Pinpoint the cell where the given text exists, returning its [x, y] midpoint coordinate. 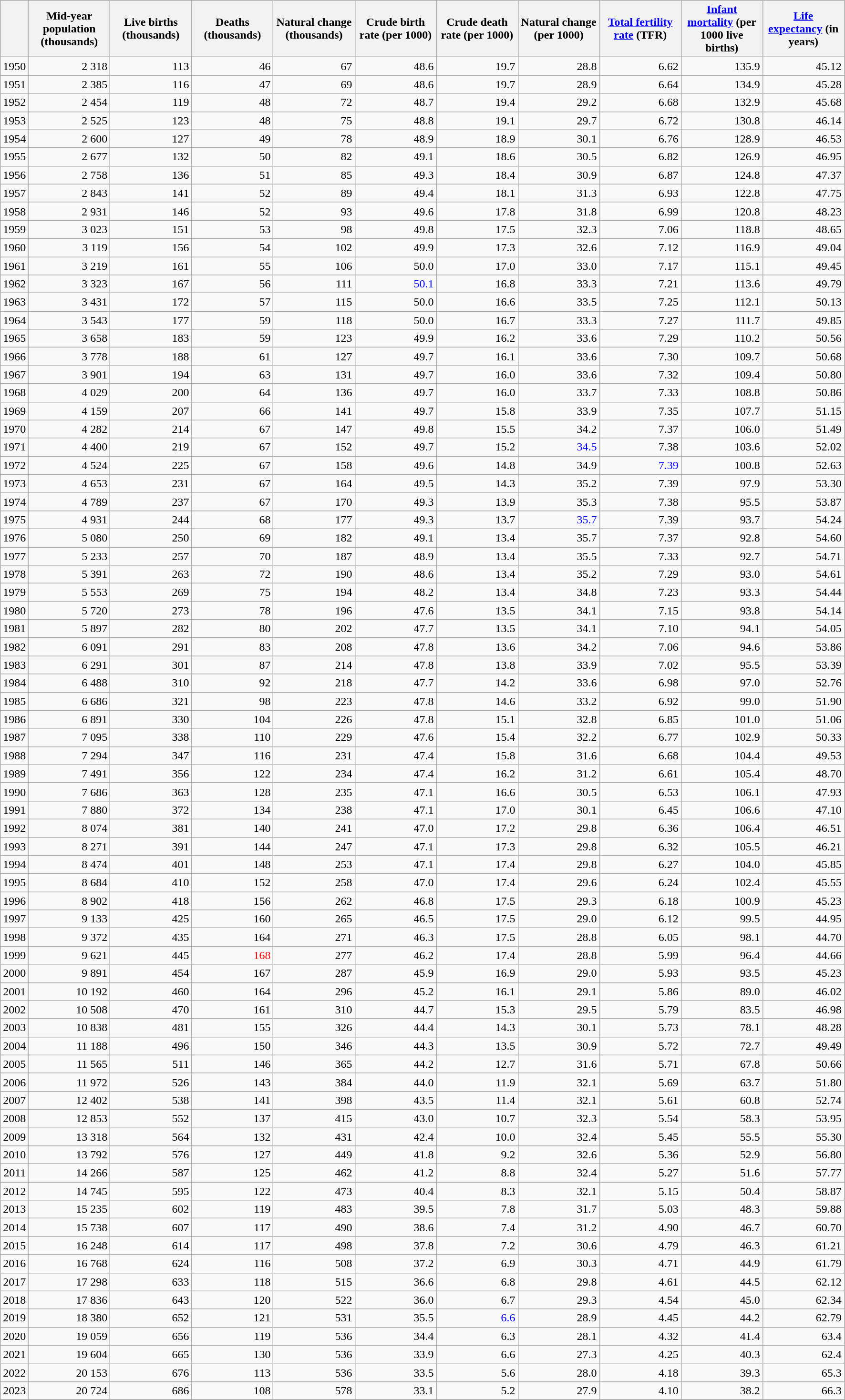
Live births (thousands) [151, 29]
4 653 [70, 483]
4 931 [70, 520]
49.4 [396, 193]
50.1 [396, 284]
65.3 [803, 1372]
1982 [14, 647]
93.8 [722, 611]
131 [314, 375]
183 [151, 338]
6 891 [70, 719]
102.4 [722, 883]
53.39 [803, 665]
602 [151, 1209]
1970 [14, 429]
125 [233, 1173]
2003 [14, 1028]
63.7 [722, 1082]
3 901 [70, 375]
676 [151, 1372]
47.10 [803, 810]
53.30 [803, 483]
5.45 [640, 1137]
6.8 [477, 1282]
5.99 [640, 955]
44.3 [396, 1046]
30.6 [559, 1246]
241 [314, 828]
1968 [14, 393]
235 [314, 792]
6.24 [640, 883]
346 [314, 1046]
130.8 [722, 121]
89 [314, 193]
1961 [14, 266]
1981 [14, 629]
4.54 [640, 1300]
531 [314, 1318]
51.06 [803, 719]
120 [233, 1300]
1963 [14, 302]
Natural change (thousands) [314, 29]
330 [151, 719]
9 372 [70, 937]
48.2 [396, 593]
55.30 [803, 1137]
3 323 [70, 284]
60.8 [722, 1100]
6.12 [640, 919]
109.7 [722, 357]
109.4 [722, 375]
63 [233, 375]
282 [151, 629]
5.93 [640, 973]
470 [151, 1010]
108 [233, 1390]
46.5 [396, 919]
132.9 [722, 102]
98.1 [722, 937]
1988 [14, 756]
32.8 [559, 719]
1986 [14, 719]
20 153 [70, 1372]
418 [151, 901]
6.62 [640, 66]
44.9 [722, 1264]
100.8 [722, 465]
58.3 [722, 1118]
83 [233, 647]
5.72 [640, 1046]
134.9 [722, 84]
93.5 [722, 973]
564 [151, 1137]
46.51 [803, 828]
130 [233, 1354]
33.1 [396, 1390]
Total fertility rate (TFR) [640, 29]
425 [151, 919]
52.9 [722, 1155]
6.99 [640, 211]
172 [151, 302]
78.1 [722, 1028]
Natural change (per 1000) [559, 29]
115 [314, 302]
1971 [14, 447]
9 621 [70, 955]
2023 [14, 1390]
14 266 [70, 1173]
2002 [14, 1010]
1999 [14, 955]
36.0 [396, 1300]
356 [151, 774]
61.79 [803, 1264]
287 [314, 973]
6 291 [70, 665]
2011 [14, 1173]
15.1 [477, 719]
110.2 [722, 338]
188 [151, 357]
1960 [14, 247]
64 [233, 393]
105.4 [722, 774]
2005 [14, 1064]
126.9 [722, 157]
128 [233, 792]
94.1 [722, 629]
49.49 [803, 1046]
55 [233, 266]
82 [314, 157]
106.4 [722, 828]
5.36 [640, 1155]
1990 [14, 792]
44.7 [396, 1010]
7.23 [640, 593]
6.18 [640, 901]
15 235 [70, 1209]
12 853 [70, 1118]
49.04 [803, 247]
473 [314, 1191]
41.2 [396, 1173]
1984 [14, 683]
1980 [14, 611]
15 738 [70, 1227]
490 [314, 1227]
5.54 [640, 1118]
5.27 [640, 1173]
11.9 [477, 1082]
5.79 [640, 1010]
6 091 [70, 647]
66 [233, 411]
1966 [14, 357]
34.4 [396, 1336]
102 [314, 247]
45.85 [803, 865]
7 294 [70, 756]
48.28 [803, 1028]
511 [151, 1064]
104 [233, 719]
54.71 [803, 556]
2 758 [70, 175]
6.45 [640, 810]
46.14 [803, 121]
3 778 [70, 357]
4.61 [640, 1282]
10 192 [70, 991]
4.79 [640, 1246]
5.69 [640, 1082]
2008 [14, 1118]
686 [151, 1390]
2012 [14, 1191]
16.8 [477, 284]
18.1 [477, 193]
18.9 [477, 139]
31.7 [559, 1209]
104.4 [722, 756]
223 [314, 701]
44.95 [803, 919]
62.79 [803, 1318]
14.2 [477, 683]
99.0 [722, 701]
6.72 [640, 121]
15.3 [477, 1010]
257 [151, 556]
48.23 [803, 211]
2019 [14, 1318]
124.8 [722, 175]
202 [314, 629]
16 248 [70, 1246]
41.8 [396, 1155]
101.0 [722, 719]
219 [151, 447]
46.7 [722, 1227]
13 318 [70, 1137]
6.76 [640, 139]
93.3 [722, 593]
5 897 [70, 629]
265 [314, 919]
51.80 [803, 1082]
6.27 [640, 865]
52.63 [803, 465]
11 972 [70, 1082]
7 686 [70, 792]
6.32 [640, 846]
6.77 [640, 737]
4 159 [70, 411]
18.6 [477, 157]
271 [314, 937]
96.4 [722, 955]
338 [151, 737]
6.93 [640, 193]
158 [314, 465]
187 [314, 556]
170 [314, 501]
391 [151, 846]
3 119 [70, 247]
17 298 [70, 1282]
4 282 [70, 429]
1979 [14, 593]
1956 [14, 175]
2 454 [70, 102]
140 [233, 828]
15.5 [477, 429]
61.21 [803, 1246]
50.80 [803, 375]
5.71 [640, 1064]
6 488 [70, 683]
4 789 [70, 501]
53 [233, 229]
89.0 [722, 991]
168 [233, 955]
238 [314, 810]
321 [151, 701]
100.9 [722, 901]
80 [233, 629]
44.66 [803, 955]
365 [314, 1064]
5.6 [477, 1372]
526 [151, 1082]
2 525 [70, 121]
262 [314, 901]
45.55 [803, 883]
2010 [14, 1155]
50.68 [803, 357]
398 [314, 1100]
5 233 [70, 556]
48.70 [803, 774]
70 [233, 556]
58.87 [803, 1191]
51.6 [722, 1173]
234 [314, 774]
431 [314, 1137]
13.7 [477, 520]
54.14 [803, 611]
135.9 [722, 66]
46.21 [803, 846]
31.8 [559, 211]
7.12 [640, 247]
1993 [14, 846]
8 074 [70, 828]
656 [151, 1336]
52.76 [803, 683]
44.5 [722, 1282]
208 [314, 647]
104.0 [722, 865]
29.6 [559, 883]
7.25 [640, 302]
49.85 [803, 320]
87 [233, 665]
106.1 [722, 792]
5.2 [477, 1390]
8 474 [70, 865]
498 [314, 1246]
17.8 [477, 211]
1997 [14, 919]
296 [314, 991]
6.53 [640, 792]
578 [314, 1390]
2013 [14, 1209]
97.0 [722, 683]
40.4 [396, 1191]
4 400 [70, 447]
43.5 [396, 1100]
6.9 [477, 1264]
29.2 [559, 102]
47.75 [803, 193]
45.28 [803, 84]
105.5 [722, 846]
6.61 [640, 774]
435 [151, 937]
6 686 [70, 701]
20 724 [70, 1390]
97.9 [722, 483]
14 745 [70, 1191]
3 431 [70, 302]
1962 [14, 284]
381 [151, 828]
29.1 [559, 991]
18.4 [477, 175]
48.8 [396, 121]
633 [151, 1282]
8.8 [477, 1173]
291 [151, 647]
5.73 [640, 1028]
481 [151, 1028]
13 792 [70, 1155]
68 [233, 520]
5.86 [640, 991]
7 491 [70, 774]
652 [151, 1318]
410 [151, 883]
29.5 [559, 1010]
11 188 [70, 1046]
19 604 [70, 1354]
99.5 [722, 919]
72.7 [722, 1046]
1976 [14, 538]
4.18 [640, 1372]
1985 [14, 701]
46 [233, 66]
51.15 [803, 411]
27.9 [559, 1390]
7.02 [640, 665]
115.1 [722, 266]
7.30 [640, 357]
49.45 [803, 266]
8 902 [70, 901]
85 [314, 175]
5 553 [70, 593]
1977 [14, 556]
1996 [14, 901]
1973 [14, 483]
11 565 [70, 1064]
225 [151, 465]
7.35 [640, 411]
106 [314, 266]
48.3 [722, 1209]
4.45 [640, 1318]
50.13 [803, 302]
6.64 [640, 84]
45.68 [803, 102]
2022 [14, 1372]
34.5 [559, 447]
263 [151, 574]
7.17 [640, 266]
63.4 [803, 1336]
155 [233, 1028]
83.5 [722, 1010]
102.9 [722, 737]
6.87 [640, 175]
226 [314, 719]
57 [233, 302]
10 838 [70, 1028]
Life expectancy (in years) [803, 29]
33.7 [559, 393]
1974 [14, 501]
326 [314, 1028]
4.25 [640, 1354]
508 [314, 1264]
66.3 [803, 1390]
46.95 [803, 157]
108.8 [722, 393]
44.4 [396, 1028]
47.37 [803, 175]
54.60 [803, 538]
1950 [14, 66]
2 600 [70, 139]
218 [314, 683]
50.66 [803, 1064]
45.0 [722, 1300]
462 [314, 1173]
27.3 [559, 1354]
38.6 [396, 1227]
150 [233, 1046]
415 [314, 1118]
1975 [14, 520]
363 [151, 792]
54 [233, 247]
147 [314, 429]
2 843 [70, 193]
5.15 [640, 1191]
552 [151, 1118]
2 931 [70, 211]
14.8 [477, 465]
7.27 [640, 320]
9 133 [70, 919]
665 [151, 1354]
3 543 [70, 320]
47 [233, 84]
9 891 [70, 973]
1953 [14, 121]
4.10 [640, 1390]
53.87 [803, 501]
7.15 [640, 611]
92 [233, 683]
5.03 [640, 1209]
2020 [14, 1336]
111.7 [722, 320]
2017 [14, 1282]
33.2 [559, 701]
122.8 [722, 193]
229 [314, 737]
151 [151, 229]
14.6 [477, 701]
54.44 [803, 593]
522 [314, 1300]
384 [314, 1082]
2021 [14, 1354]
1957 [14, 193]
Crude death rate (per 1000) [477, 29]
401 [151, 865]
28.1 [559, 1336]
1998 [14, 937]
148 [233, 865]
37.2 [396, 1264]
483 [314, 1209]
200 [151, 393]
15.2 [477, 447]
1951 [14, 84]
13.8 [477, 665]
28.0 [559, 1372]
7.21 [640, 284]
Crude birth rate (per 1000) [396, 29]
1967 [14, 375]
1965 [14, 338]
56 [233, 284]
144 [233, 846]
10.7 [477, 1118]
16 768 [70, 1264]
1955 [14, 157]
113.6 [722, 284]
5 391 [70, 574]
237 [151, 501]
48.65 [803, 229]
253 [314, 865]
67.8 [722, 1064]
1959 [14, 229]
46.8 [396, 901]
48.7 [396, 102]
1989 [14, 774]
607 [151, 1227]
7.8 [477, 1209]
61 [233, 357]
2 677 [70, 157]
30.3 [559, 1264]
103.6 [722, 447]
2 318 [70, 66]
269 [151, 593]
Infant mortality (per 1000 live births) [722, 29]
6.85 [640, 719]
347 [151, 756]
34.8 [559, 593]
4.90 [640, 1227]
3 219 [70, 266]
624 [151, 1264]
47.93 [803, 792]
44.70 [803, 937]
372 [151, 810]
2015 [14, 1246]
196 [314, 611]
128.9 [722, 139]
7.32 [640, 375]
134 [233, 810]
106.6 [722, 810]
92.7 [722, 556]
1972 [14, 465]
460 [151, 991]
Mid-year population (thousands) [70, 29]
1969 [14, 411]
51.90 [803, 701]
110 [233, 737]
13.9 [477, 501]
6.36 [640, 828]
4 029 [70, 393]
118.8 [722, 229]
595 [151, 1191]
16.9 [477, 973]
12 402 [70, 1100]
19.4 [477, 102]
2001 [14, 991]
2009 [14, 1137]
45.2 [396, 991]
2 385 [70, 84]
93.7 [722, 520]
7 095 [70, 737]
5 080 [70, 538]
62.12 [803, 1282]
445 [151, 955]
12.7 [477, 1064]
1983 [14, 665]
38.2 [722, 1390]
53.95 [803, 1118]
277 [314, 955]
538 [151, 1100]
6.98 [640, 683]
3 023 [70, 229]
10 508 [70, 1010]
576 [151, 1155]
6.05 [640, 937]
50.56 [803, 338]
8 271 [70, 846]
1992 [14, 828]
6.3 [477, 1336]
32.2 [559, 737]
52.02 [803, 447]
1987 [14, 737]
250 [151, 538]
62.4 [803, 1354]
19.1 [477, 121]
5 720 [70, 611]
Deaths (thousands) [233, 29]
182 [314, 538]
60.70 [803, 1227]
496 [151, 1046]
16.7 [477, 320]
515 [314, 1282]
54.24 [803, 520]
643 [151, 1300]
59.88 [803, 1209]
45.9 [396, 973]
8 684 [70, 883]
11.4 [477, 1100]
46.2 [396, 955]
1994 [14, 865]
56.80 [803, 1155]
190 [314, 574]
7 880 [70, 810]
2014 [14, 1227]
39.3 [722, 1372]
2006 [14, 1082]
2018 [14, 1300]
7.10 [640, 629]
301 [151, 665]
1978 [14, 574]
2016 [14, 1264]
614 [151, 1246]
107.7 [722, 411]
92.8 [722, 538]
31.3 [559, 193]
1995 [14, 883]
50.86 [803, 393]
35.3 [559, 501]
244 [151, 520]
46.02 [803, 991]
39.5 [396, 1209]
137 [233, 1118]
1952 [14, 102]
4 524 [70, 465]
50.33 [803, 737]
54.61 [803, 574]
50.4 [722, 1191]
93.0 [722, 574]
62.34 [803, 1300]
273 [151, 611]
2004 [14, 1046]
34.9 [559, 465]
121 [233, 1318]
29.7 [559, 121]
50 [233, 157]
37.8 [396, 1246]
49.5 [396, 483]
51.49 [803, 429]
41.4 [722, 1336]
6.82 [640, 157]
247 [314, 846]
15.4 [477, 737]
17.2 [477, 828]
45.12 [803, 66]
6.7 [477, 1300]
120.8 [722, 211]
10.0 [477, 1137]
13.6 [477, 647]
4.32 [640, 1336]
258 [314, 883]
587 [151, 1173]
106.0 [722, 429]
7.2 [477, 1246]
49.53 [803, 756]
17 836 [70, 1300]
93 [314, 211]
9.2 [477, 1155]
52.74 [803, 1100]
4.71 [640, 1264]
7.4 [477, 1227]
160 [233, 919]
49 [233, 139]
51 [233, 175]
55.5 [722, 1137]
1954 [14, 139]
8.3 [477, 1191]
143 [233, 1082]
33.0 [559, 266]
449 [314, 1155]
46.53 [803, 139]
6.92 [640, 701]
54.05 [803, 629]
2007 [14, 1100]
3 658 [70, 338]
36.6 [396, 1282]
1991 [14, 810]
42.4 [396, 1137]
207 [151, 411]
5.61 [640, 1100]
18 380 [70, 1318]
1964 [14, 320]
44.0 [396, 1082]
40.3 [722, 1354]
53.86 [803, 647]
19 059 [70, 1336]
94.6 [722, 647]
112.1 [722, 302]
1958 [14, 211]
49.79 [803, 284]
43.0 [396, 1118]
111 [314, 284]
57.77 [803, 1173]
46.98 [803, 1010]
454 [151, 973]
2000 [14, 973]
116.9 [722, 247]
